Find where the given text appears and provide that cell's center as [x, y] coordinate. 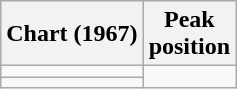
Peakposition [189, 34]
Chart (1967) [72, 34]
